From the cell containing the given text, extract its center point as [X, Y] coordinate. 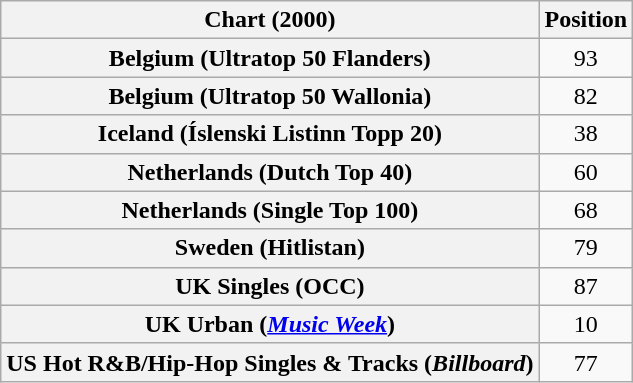
Netherlands (Single Top 100) [270, 210]
Position [586, 20]
79 [586, 248]
10 [586, 324]
US Hot R&B/Hip-Hop Singles & Tracks (Billboard) [270, 362]
60 [586, 172]
93 [586, 58]
Iceland (Íslenski Listinn Topp 20) [270, 134]
Chart (2000) [270, 20]
Netherlands (Dutch Top 40) [270, 172]
Belgium (Ultratop 50 Flanders) [270, 58]
UK Urban (Music Week) [270, 324]
UK Singles (OCC) [270, 286]
87 [586, 286]
82 [586, 96]
Belgium (Ultratop 50 Wallonia) [270, 96]
68 [586, 210]
Sweden (Hitlistan) [270, 248]
77 [586, 362]
38 [586, 134]
